Return the [X, Y] coordinate for the center point of the cell that contains the specified text.  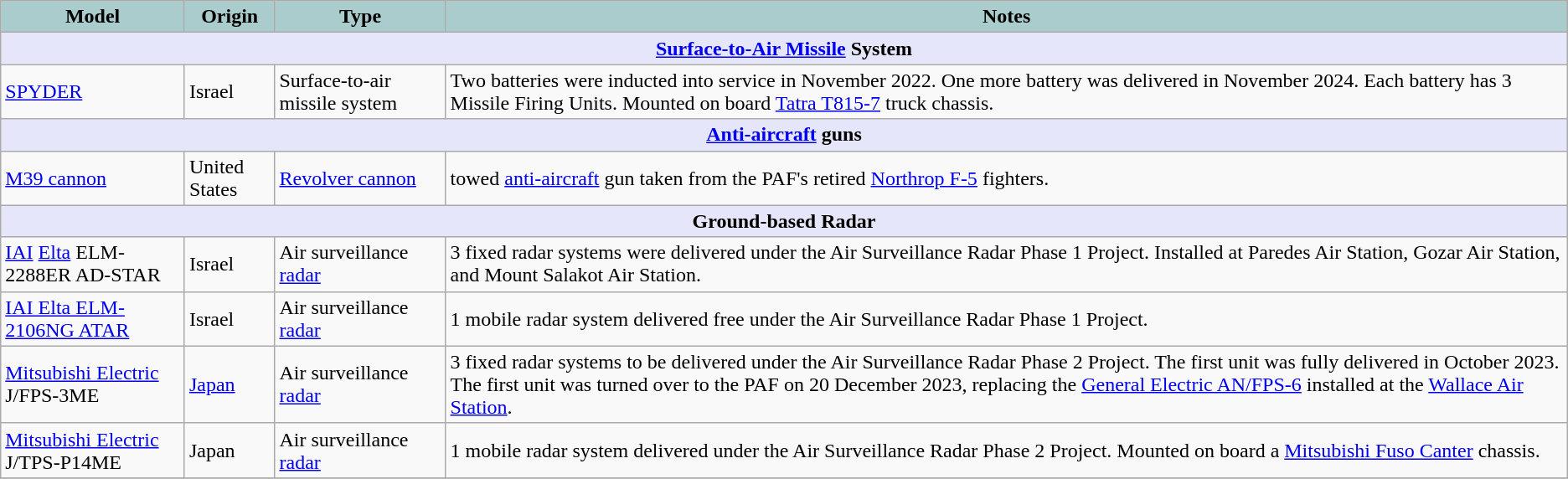
SPYDER [93, 92]
Mitsubishi Electric J/FPS-3ME [93, 384]
M39 cannon [93, 178]
IAI Elta ELM-2288ER AD-STAR [93, 265]
Model [93, 17]
Mitsubishi Electric J/TPS-P14ME [93, 451]
Surface-to-Air Missile System [784, 49]
towed anti-aircraft gun taken from the PAF's retired Northrop F-5 fighters. [1007, 178]
Origin [230, 17]
Anti-aircraft guns [784, 135]
United States [230, 178]
1 mobile radar system delivered free under the Air Surveillance Radar Phase 1 Project. [1007, 318]
Revolver cannon [360, 178]
Surface-to-air missile system [360, 92]
1 mobile radar system delivered under the Air Surveillance Radar Phase 2 Project. Mounted on board a Mitsubishi Fuso Canter chassis. [1007, 451]
Notes [1007, 17]
Ground-based Radar [784, 221]
IAI Elta ELM-2106NG ATAR [93, 318]
Type [360, 17]
